Find where the given text appears and provide that cell's center as (x, y) coordinate. 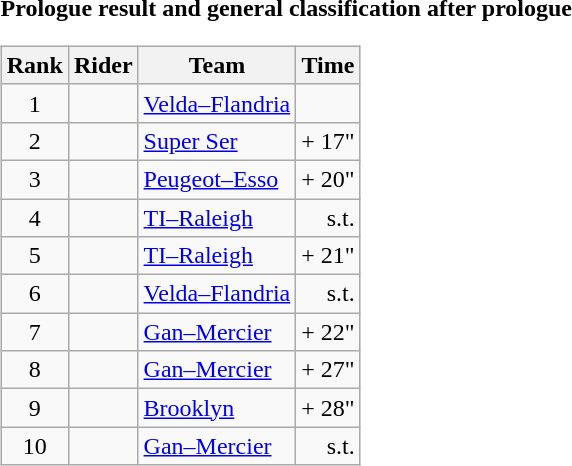
Peugeot–Esso (217, 179)
Time (328, 65)
10 (34, 446)
3 (34, 179)
2 (34, 141)
6 (34, 294)
+ 28" (328, 408)
+ 27" (328, 370)
Rider (103, 65)
+ 21" (328, 256)
7 (34, 332)
9 (34, 408)
Super Ser (217, 141)
+ 22" (328, 332)
+ 20" (328, 179)
1 (34, 103)
Team (217, 65)
Brooklyn (217, 408)
8 (34, 370)
Rank (34, 65)
4 (34, 217)
+ 17" (328, 141)
5 (34, 256)
